Detect which cell encompasses the target text, then output its [X, Y] center coordinate. 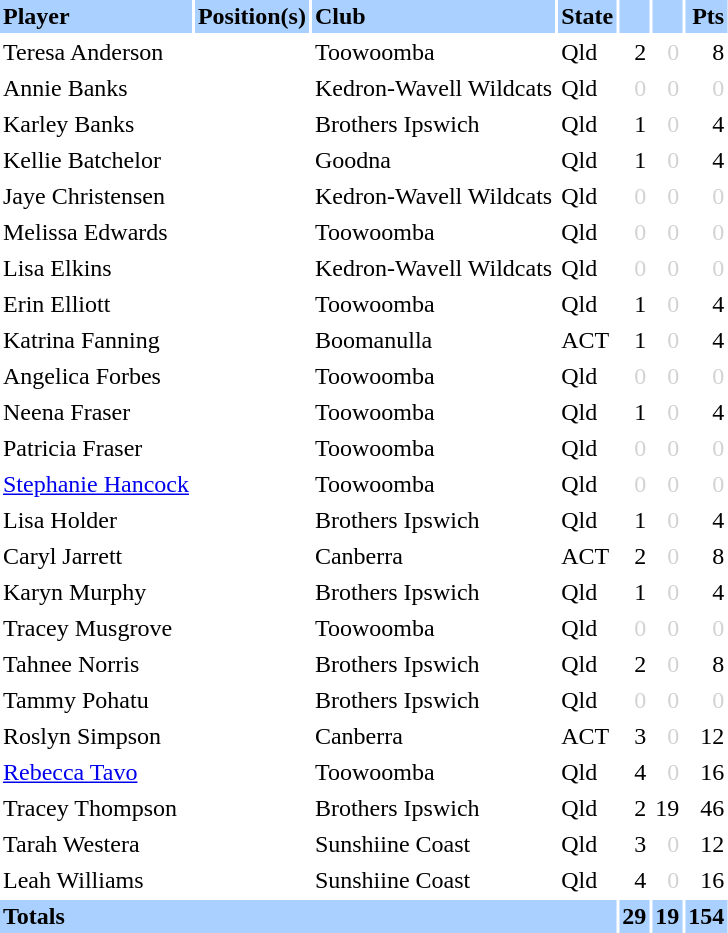
Totals [308, 916]
Neena Fraser [96, 412]
Kellie Batchelor [96, 160]
Lisa Elkins [96, 268]
State [587, 16]
Katrina Fanning [96, 340]
Boomanulla [434, 340]
Leah Williams [96, 880]
Tracey Musgrove [96, 628]
Tracey Thompson [96, 808]
Caryl Jarrett [96, 556]
Teresa Anderson [96, 52]
Tammy Pohatu [96, 700]
Karley Banks [96, 124]
Erin Elliott [96, 304]
Goodna [434, 160]
Angelica Forbes [96, 376]
Patricia Fraser [96, 448]
46 [706, 808]
Jaye Christensen [96, 196]
154 [706, 916]
Tahnee Norris [96, 664]
Club [434, 16]
Rebecca Tavo [96, 772]
Position(s) [252, 16]
29 [634, 916]
Pts [706, 16]
Player [96, 16]
Karyn Murphy [96, 592]
Lisa Holder [96, 520]
Tarah Westera [96, 844]
Roslyn Simpson [96, 736]
Annie Banks [96, 88]
Melissa Edwards [96, 232]
Stephanie Hancock [96, 484]
